Identify which cell holds the provided text, then report its (x, y) central coordinate. 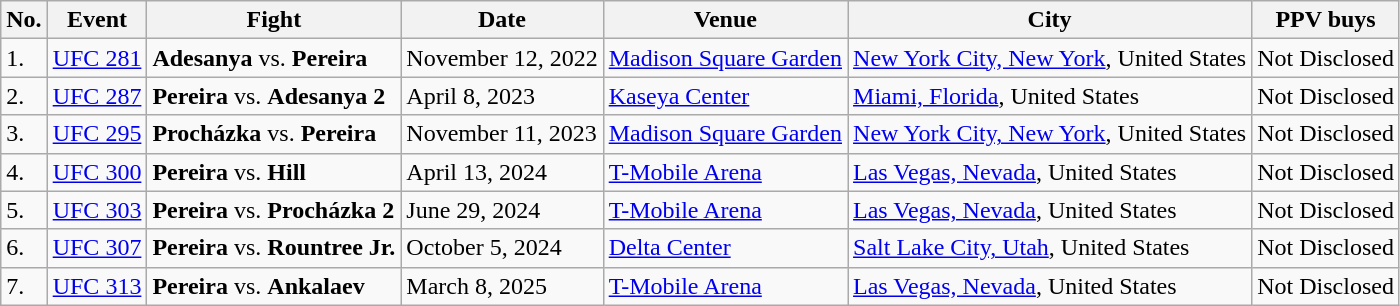
UFC 295 (97, 134)
April 13, 2024 (502, 172)
UFC 307 (97, 248)
Adesanya vs. Pereira (274, 58)
Delta Center (725, 248)
1. (24, 58)
Pereira vs. Procházka 2 (274, 210)
PPV buys (1326, 20)
Salt Lake City, Utah, United States (1050, 248)
UFC 313 (97, 286)
UFC 303 (97, 210)
City (1050, 20)
November 11, 2023 (502, 134)
No. (24, 20)
Procházka vs. Pereira (274, 134)
2. (24, 96)
4. (24, 172)
Date (502, 20)
7. (24, 286)
5. (24, 210)
Pereira vs. Rountree Jr. (274, 248)
Fight (274, 20)
Pereira vs. Adesanya 2 (274, 96)
Kaseya Center (725, 96)
Miami, Florida, United States (1050, 96)
UFC 300 (97, 172)
Pereira vs. Hill (274, 172)
UFC 287 (97, 96)
October 5, 2024 (502, 248)
April 8, 2023 (502, 96)
March 8, 2025 (502, 286)
Venue (725, 20)
UFC 281 (97, 58)
3. (24, 134)
November 12, 2022 (502, 58)
Pereira vs. Ankalaev (274, 286)
Event (97, 20)
June 29, 2024 (502, 210)
6. (24, 248)
